Determine the (X, Y) coordinate at the center of the cell enclosing the given text.  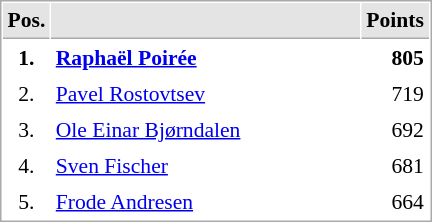
Pavel Rostovtsev (206, 93)
5. (26, 201)
Sven Fischer (206, 165)
Ole Einar Bjørndalen (206, 129)
692 (396, 129)
Pos. (26, 21)
664 (396, 201)
3. (26, 129)
805 (396, 57)
2. (26, 93)
Raphaël Poirée (206, 57)
4. (26, 165)
719 (396, 93)
Frode Andresen (206, 201)
1. (26, 57)
681 (396, 165)
Points (396, 21)
